Locate the cell with the specified text and output its (X, Y) center coordinate. 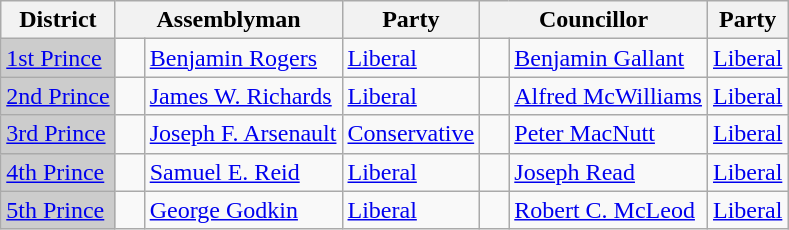
Peter MacNutt (608, 134)
Joseph F. Arsenault (243, 134)
Councillor (594, 20)
Benjamin Rogers (243, 58)
James W. Richards (243, 96)
2nd Prince (58, 96)
Robert C. McLeod (608, 210)
Samuel E. Reid (243, 172)
District (58, 20)
Assemblyman (228, 20)
George Godkin (243, 210)
Alfred McWilliams (608, 96)
Conservative (411, 134)
3rd Prince (58, 134)
5th Prince (58, 210)
4th Prince (58, 172)
Benjamin Gallant (608, 58)
Joseph Read (608, 172)
1st Prince (58, 58)
